Find where the given text appears and provide that cell's center as (x, y) coordinate. 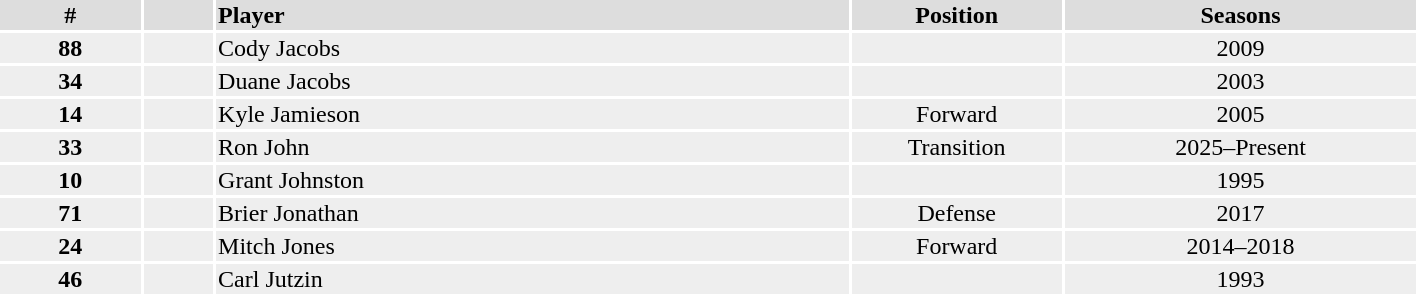
Kyle Jamieson (533, 114)
10 (70, 180)
88 (70, 48)
1995 (1240, 180)
Defense (956, 213)
2014–2018 (1240, 246)
2003 (1240, 81)
Mitch Jones (533, 246)
2009 (1240, 48)
Transition (956, 147)
Brier Jonathan (533, 213)
Player (533, 15)
Carl Jutzin (533, 279)
71 (70, 213)
Seasons (1240, 15)
46 (70, 279)
2017 (1240, 213)
Ron John (533, 147)
14 (70, 114)
34 (70, 81)
Position (956, 15)
# (70, 15)
Duane Jacobs (533, 81)
24 (70, 246)
2005 (1240, 114)
2025–Present (1240, 147)
1993 (1240, 279)
Grant Johnston (533, 180)
Cody Jacobs (533, 48)
33 (70, 147)
